Return [X, Y] of the center of cell containing provided text 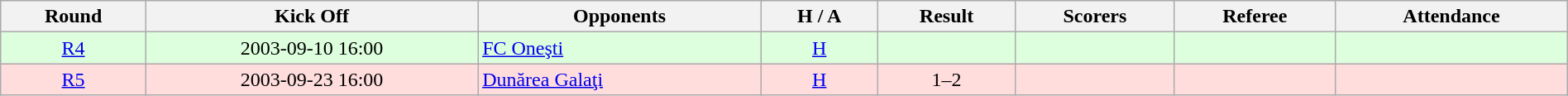
1–2 [946, 79]
FC Oneşti [620, 48]
H / A [819, 17]
2003-09-23 16:00 [311, 79]
Attendance [1451, 17]
R4 [74, 48]
Round [74, 17]
Result [946, 17]
Kick Off [311, 17]
Referee [1255, 17]
Opponents [620, 17]
Dunărea Galaţi [620, 79]
Scorers [1095, 17]
R5 [74, 79]
2003-09-10 16:00 [311, 48]
